Provide the (x, y) coordinate of the cell's center where the given text is located.  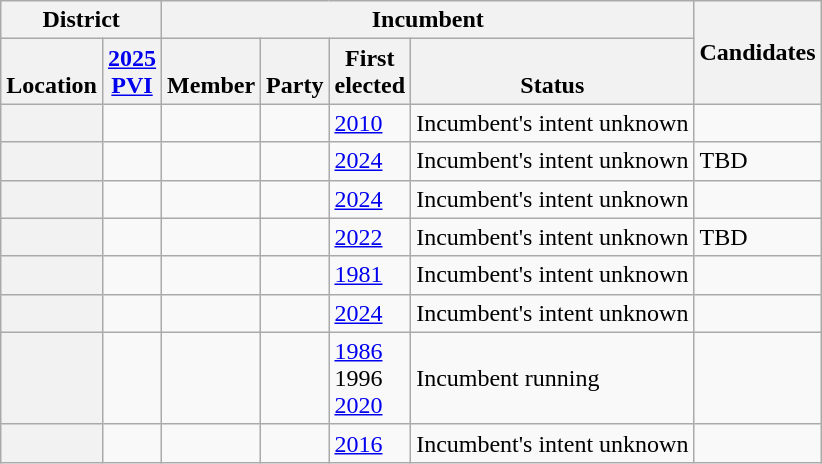
Candidates (758, 52)
Incumbent (428, 20)
1981 (370, 275)
2025PVI (132, 72)
District (82, 20)
2022 (370, 237)
Party (295, 72)
Firstelected (370, 72)
Location (52, 72)
Status (552, 72)
2010 (370, 123)
Incumbent running (552, 378)
19861996 2020 (370, 378)
Member (212, 72)
2016 (370, 443)
